For the text-containing cell, return its midpoint in [x, y] coordinate format. 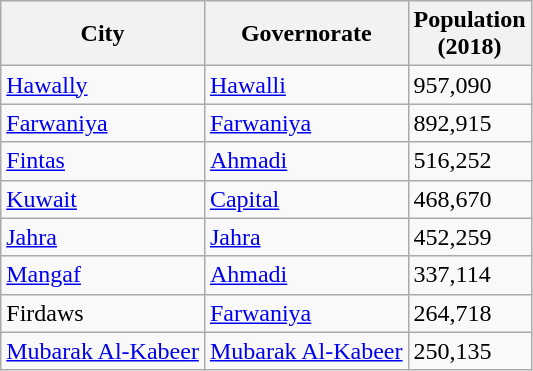
468,670 [470, 199]
Hawally [103, 85]
Governorate [306, 34]
452,259 [470, 237]
Capital [306, 199]
Firdaws [103, 313]
250,135 [470, 351]
516,252 [470, 161]
City [103, 34]
264,718 [470, 313]
892,915 [470, 123]
Kuwait [103, 199]
Fintas [103, 161]
337,114 [470, 275]
957,090 [470, 85]
Hawalli [306, 85]
Mangaf [103, 275]
Population(2018) [470, 34]
